Find where the given text appears and provide that cell's center as [x, y] coordinate. 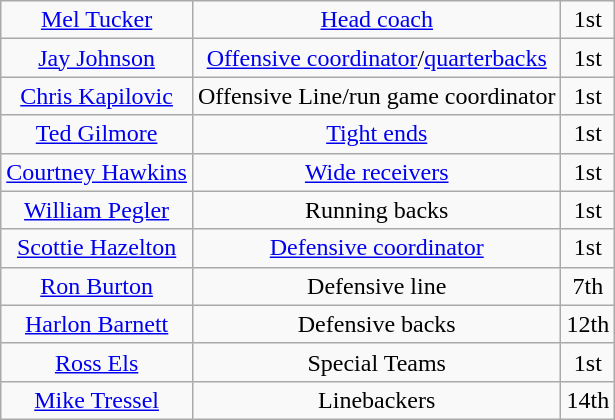
Wide receivers [376, 172]
Harlon Barnett [97, 324]
Jay Johnson [97, 58]
Special Teams [376, 362]
Courtney Hawkins [97, 172]
7th [588, 286]
Chris Kapilovic [97, 96]
Mel Tucker [97, 20]
Ron Burton [97, 286]
Linebackers [376, 400]
14th [588, 400]
Mike Tressel [97, 400]
Scottie Hazelton [97, 248]
Tight ends [376, 134]
Defensive coordinator [376, 248]
William Pegler [97, 210]
Offensive coordinator/quarterbacks [376, 58]
Ted Gilmore [97, 134]
Head coach [376, 20]
Defensive line [376, 286]
Offensive Line/run game coordinator [376, 96]
Defensive backs [376, 324]
12th [588, 324]
Ross Els [97, 362]
Running backs [376, 210]
